Return (x, y) of the center of cell containing provided text 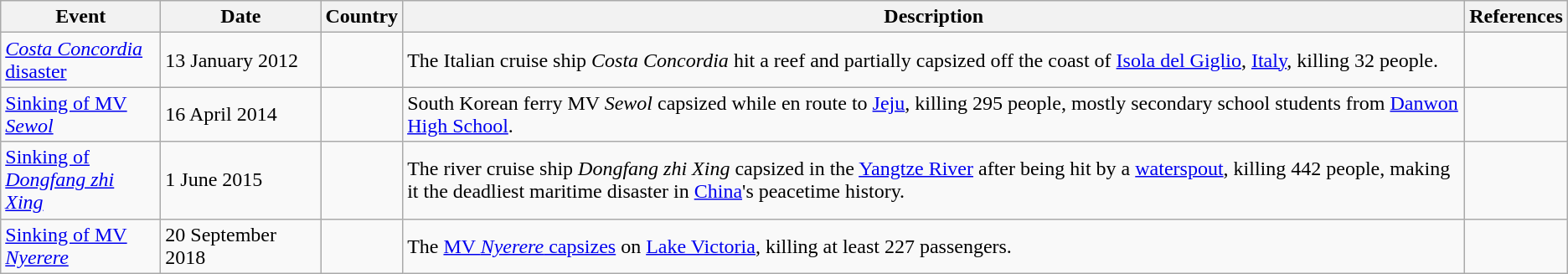
16 April 2014 (241, 114)
Country (362, 17)
South Korean ferry MV Sewol capsized while en route to Jeju, killing 295 people, mostly secondary school students from Danwon High School. (934, 114)
Sinking of MV Nyerere (80, 246)
Costa Concordia disaster (80, 60)
Event (80, 17)
13 January 2012 (241, 60)
References (1516, 17)
The MV Nyerere capsizes on Lake Victoria, killing at least 227 passengers. (934, 246)
Description (934, 17)
20 September 2018 (241, 246)
Sinking of MV Sewol (80, 114)
Sinking of Dongfang zhi Xing (80, 180)
Date (241, 17)
1 June 2015 (241, 180)
The Italian cruise ship Costa Concordia hit a reef and partially capsized off the coast of Isola del Giglio, Italy, killing 32 people. (934, 60)
